Return the (X, Y) coordinate for the center point of the cell that contains the specified text.  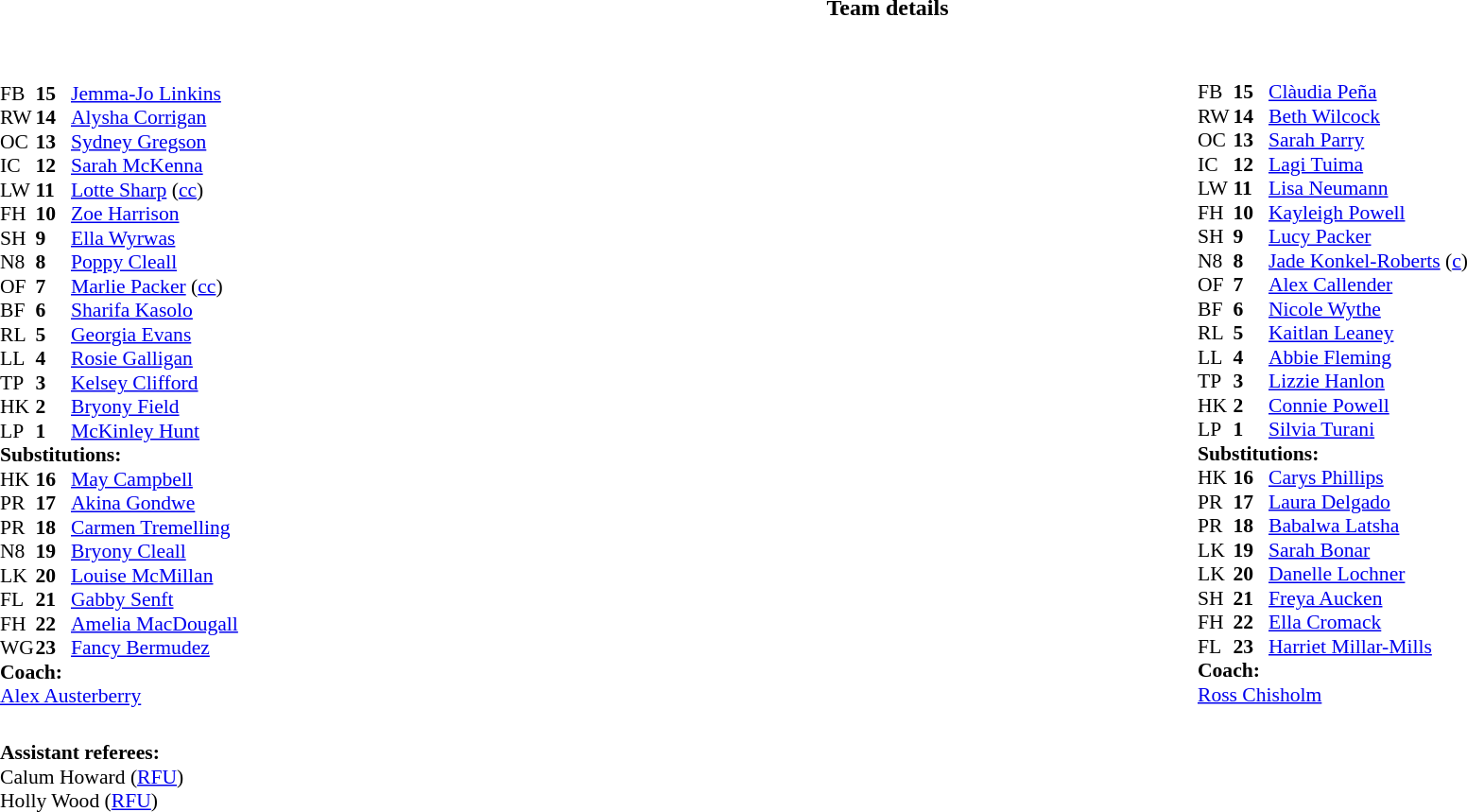
Coach: (119, 672)
Amelia MacDougall (155, 624)
Jemma-Jo Linkins (155, 94)
Lotte Sharp (cc) (155, 190)
Poppy Cleall (155, 262)
Marlie Packer (cc) (155, 286)
Bryony Cleall (155, 551)
Alex Austerberry (119, 697)
Rosie Galligan (155, 358)
Substitutions: (119, 455)
Sarah McKenna (155, 165)
Georgia Evans (155, 335)
Alysha Corrigan (155, 118)
Carmen Tremelling (155, 527)
Bryony Field (155, 407)
Ella Wyrwas (155, 238)
WG (18, 648)
Fancy Bermudez (155, 648)
Akina Gondwe (155, 504)
Kelsey Clifford (155, 383)
Gabby Senft (155, 600)
Sydney Gregson (155, 142)
Zoe Harrison (155, 215)
McKinley Hunt (155, 431)
Louise McMillan (155, 576)
May Campbell (155, 479)
Sharifa Kasolo (155, 311)
